Search for the cell housing the specified text and yield its (x, y) center coordinate. 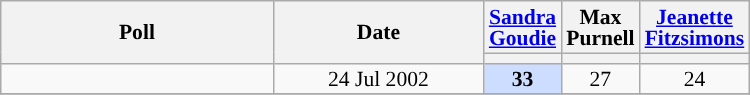
24 (695, 78)
Sandra Goudie (522, 27)
Poll (137, 32)
Max Purnell (600, 27)
Date (378, 32)
Jeanette Fitzsimons (695, 27)
24 Jul 2002 (378, 78)
33 (522, 78)
27 (600, 78)
